Return the (X, Y) coordinate for the center point of the cell that contains the specified text.  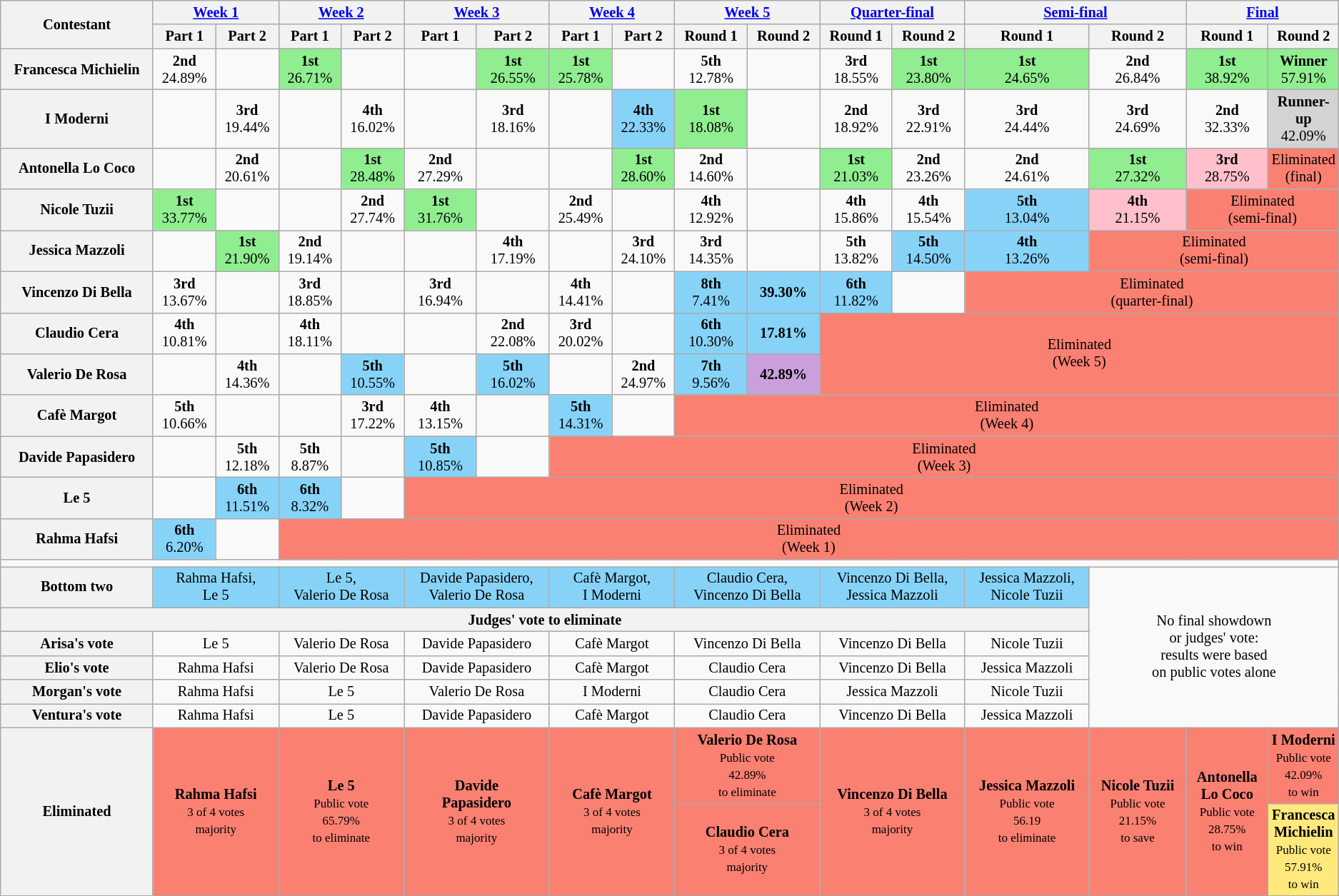
2nd24.89% (184, 69)
3rd28.75% (1227, 168)
Arisa's vote (77, 643)
1st18.08% (711, 119)
17.81% (783, 333)
4th13.15% (441, 416)
Winner57.91% (1304, 69)
Elio's vote (77, 668)
3rd22.91% (928, 119)
Eliminated (77, 811)
5th10.66% (184, 416)
Francesca Michielin (77, 69)
2nd24.97% (643, 374)
2nd26.84% (1138, 69)
1st23.80% (928, 69)
5th16.02% (513, 374)
Claudio Cera,Vincenzo Di Bella (747, 587)
Jessica MazzoliPublic vote56.19 to eliminate (1027, 811)
2nd22.08% (513, 333)
4th13.26% (1027, 251)
Francesca MichielinPublic vote57.91%to win (1304, 850)
Valerio De RosaPublic vote42.89% to eliminate (747, 765)
3rd24.10% (643, 251)
3rd24.44% (1027, 119)
6th 6.20% (184, 539)
2nd18.92% (856, 119)
Week 1 (216, 12)
Eliminated(Week 2) (871, 498)
7th9.56% (711, 374)
4th10.81% (184, 333)
5th12.18% (247, 457)
4th15.54% (928, 210)
1st24.65% (1027, 69)
3rd20.02% (581, 333)
Bottom two (77, 587)
6th8.32% (310, 498)
2nd14.60% (711, 168)
2nd20.61% (247, 168)
3rd14.35% (711, 251)
Eliminated(final) (1304, 168)
Week 3 (477, 12)
3rd18.85% (310, 292)
2nd27.29% (441, 168)
Ventura's vote (77, 715)
Vincenzo Di Bella3 of 4 votesmajority (893, 811)
1st26.71% (310, 69)
Eliminated(quarter-final) (1152, 292)
Antonella Lo Coco (77, 168)
4th14.36% (247, 374)
4th17.19% (513, 251)
5th13.04% (1027, 210)
Claudio Cera3 of 4 votesmajority (747, 850)
6th11.51% (247, 498)
3rd18.16% (513, 119)
No final showdownor judges' vote:results were basedon public votes alone (1214, 647)
4th12.92% (711, 210)
1st25.78% (581, 69)
5th12.78% (711, 69)
3rd16.94% (441, 292)
DavidePapasidero3 of 4 votesmajority (477, 811)
Rahma Hafsi3 of 4 votesmajority (216, 811)
3rd13.67% (184, 292)
Eliminated(Week 4) (1007, 416)
1st28.60% (643, 168)
Eliminated(Week 1) (808, 539)
Eliminated(Week 5) (1080, 354)
5th10.85% (441, 457)
5th14.31% (581, 416)
2nd27.74% (373, 210)
Week 2 (341, 12)
3rd19.44% (247, 119)
Eliminated(Week 3) (944, 457)
2nd32.33% (1227, 119)
5th8.87% (310, 457)
3rd17.22% (373, 416)
Morgan's vote (77, 692)
8th7.41% (711, 292)
1st21.03% (856, 168)
3rd24.69% (1138, 119)
5th10.55% (373, 374)
Quarter-final (893, 12)
Week 5 (747, 12)
42.89% (783, 374)
5th13.82% (856, 251)
I ModerniPublic vote42.09%to win (1304, 765)
1st33.77% (184, 210)
1st28.48% (373, 168)
1st26.55% (513, 69)
1st21.90% (247, 251)
4th16.02% (373, 119)
AntonellaLo CocoPublic vote28.75%to win (1227, 811)
4th18.11% (310, 333)
Cafè Margot3 of 4 votesmajority (612, 811)
Runner-up42.09% (1304, 119)
Final (1263, 12)
2nd23.26% (928, 168)
1st38.92% (1227, 69)
4th15.86% (856, 210)
6th11.82% (856, 292)
1st31.76% (441, 210)
2nd25.49% (581, 210)
1st27.32% (1138, 168)
Judges' vote to eliminate (545, 620)
2nd24.61% (1027, 168)
4th14.41% (581, 292)
Davide Papasidero,Valerio De Rosa (477, 587)
Semi-final (1075, 12)
2nd19.14% (310, 251)
4th22.33% (643, 119)
Contestant (77, 24)
Cafè Margot,I Moderni (612, 587)
39.30% (783, 292)
Week 4 (612, 12)
4th21.15% (1138, 210)
5th14.50% (928, 251)
3rd18.55% (856, 69)
6th10.30% (711, 333)
Le 5,Valerio De Rosa (341, 587)
Jessica Mazzoli,Nicole Tuzii (1027, 587)
Rahma Hafsi,Le 5 (216, 587)
Vincenzo Di Bella,Jessica Mazzoli (893, 587)
Le 5Public vote65.79%to eliminate (341, 811)
Nicole TuziiPublic vote21.15%to save (1138, 811)
